From the cell containing the given text, extract its center point as [X, Y] coordinate. 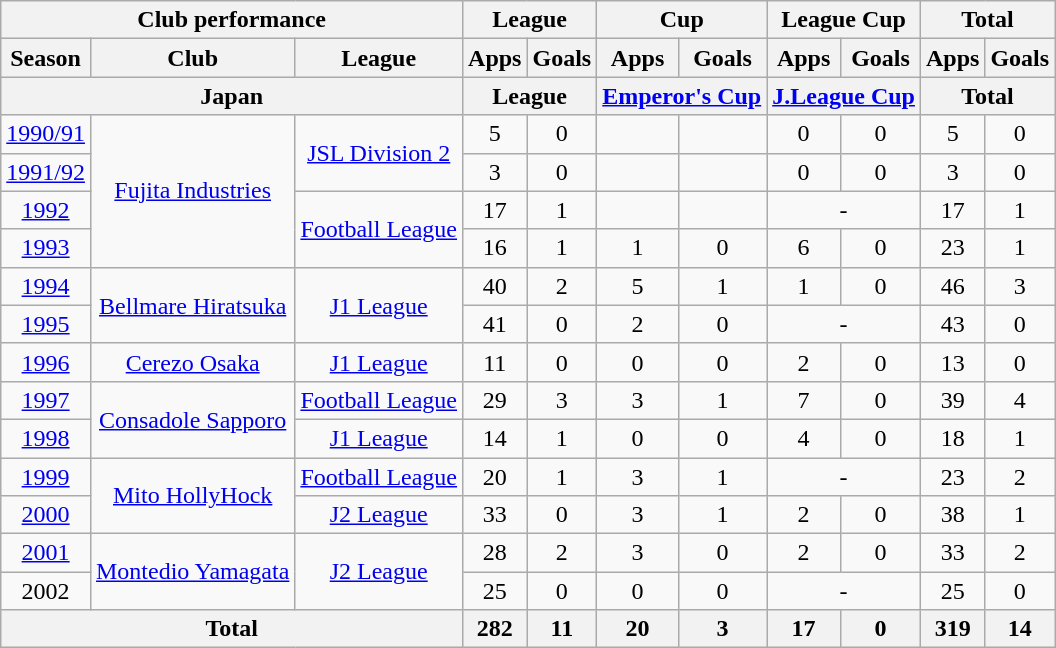
Japan [232, 96]
Mito HollyHock [192, 496]
1990/91 [46, 134]
Emperor's Cup [682, 96]
Fujita Industries [192, 191]
1994 [46, 286]
J.League Cup [844, 96]
43 [952, 324]
JSL Division 2 [379, 153]
1992 [46, 210]
40 [495, 286]
282 [495, 629]
16 [495, 248]
13 [952, 362]
1996 [46, 362]
29 [495, 400]
1995 [46, 324]
Cup [682, 20]
41 [495, 324]
1997 [46, 400]
18 [952, 438]
Consadole Sapporo [192, 419]
Club performance [232, 20]
Cerezo Osaka [192, 362]
1993 [46, 248]
2002 [46, 591]
Season [46, 58]
League Cup [844, 20]
1991/92 [46, 172]
39 [952, 400]
Club [192, 58]
Montedio Yamagata [192, 572]
1999 [46, 477]
Bellmare Hiratsuka [192, 305]
38 [952, 515]
7 [804, 400]
319 [952, 629]
1998 [46, 438]
2001 [46, 553]
6 [804, 248]
2000 [46, 515]
28 [495, 553]
46 [952, 286]
